Return (X, Y) of the center of cell containing provided text 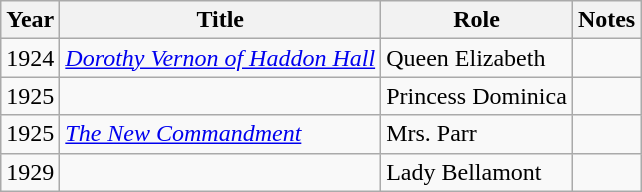
Mrs. Parr (477, 134)
Dorothy Vernon of Haddon Hall (220, 58)
Title (220, 20)
Notes (606, 20)
Princess Dominica (477, 96)
Year (30, 20)
The New Commandment (220, 134)
1924 (30, 58)
Queen Elizabeth (477, 58)
1929 (30, 172)
Lady Bellamont (477, 172)
Role (477, 20)
